Extract the (X, Y) coordinate from the center of the cell holding the provided text.  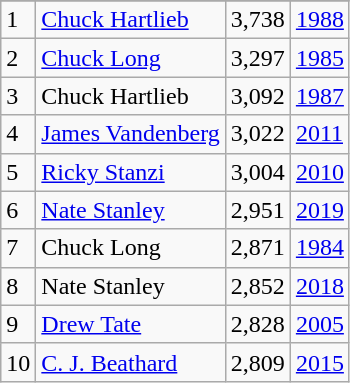
9 (18, 324)
2019 (320, 210)
3,004 (258, 172)
C. J. Beathard (130, 362)
2,871 (258, 248)
2005 (320, 324)
2,828 (258, 324)
2018 (320, 286)
3,022 (258, 134)
2,809 (258, 362)
2015 (320, 362)
James Vandenberg (130, 134)
1985 (320, 58)
2010 (320, 172)
1987 (320, 96)
4 (18, 134)
3,297 (258, 58)
7 (18, 248)
Drew Tate (130, 324)
10 (18, 362)
6 (18, 210)
3,092 (258, 96)
1 (18, 20)
2 (18, 58)
1988 (320, 20)
5 (18, 172)
3 (18, 96)
3,738 (258, 20)
2011 (320, 134)
2,852 (258, 286)
8 (18, 286)
1984 (320, 248)
2,951 (258, 210)
Ricky Stanzi (130, 172)
